Search for the cell housing the specified text and yield its (X, Y) center coordinate. 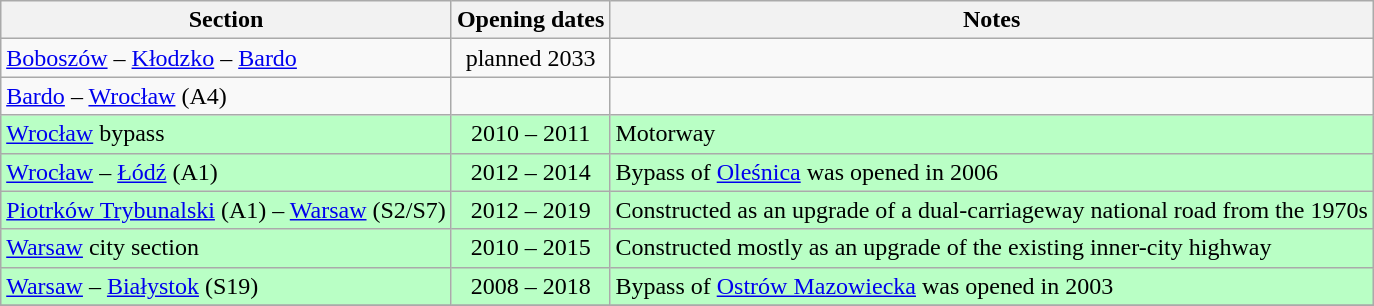
Bypass of Oleśnica was opened in 2006 (992, 172)
Warsaw city section (226, 248)
Motorway (992, 134)
Bypass of Ostrów Mazowiecka was opened in 2003 (992, 286)
Warsaw – Białystok (S19) (226, 286)
Wrocław bypass (226, 134)
2008 – 2018 (530, 286)
Piotrków Trybunalski (A1) – Warsaw (S2/S7) (226, 210)
Notes (992, 20)
Constructed as an upgrade of a dual-carriageway national road from the 1970s (992, 210)
planned 2033 (530, 58)
Wrocław – Łódź (A1) (226, 172)
2010 – 2011 (530, 134)
Opening dates (530, 20)
2010 – 2015 (530, 248)
Section (226, 20)
Constructed mostly as an upgrade of the existing inner-city highway (992, 248)
Bardo – Wrocław (A4) (226, 96)
2012 – 2019 (530, 210)
2012 – 2014 (530, 172)
Boboszów – Kłodzko – Bardo (226, 58)
